Output the (X, Y) coordinate of the center of the cell containing the given text.  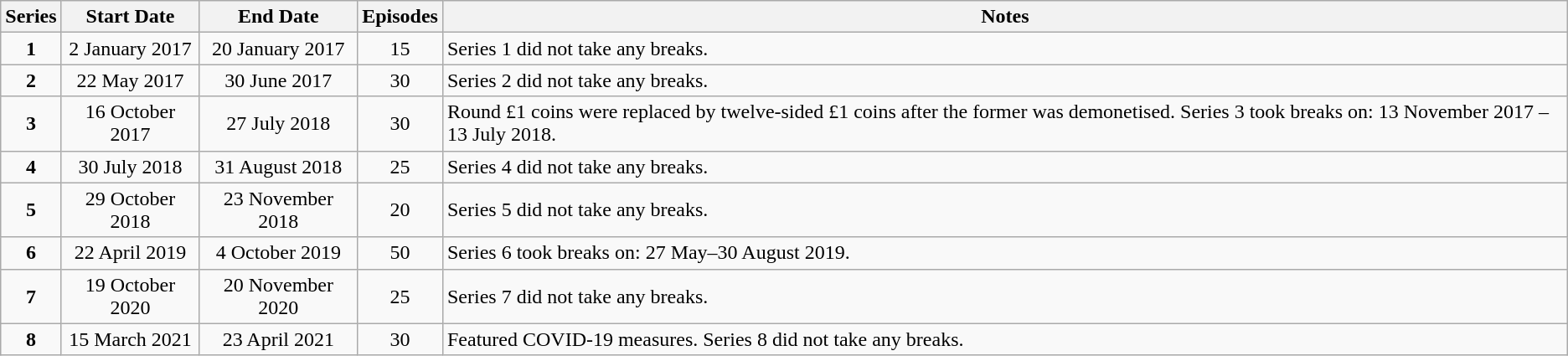
3 (31, 124)
Series 4 did not take any breaks. (1005, 167)
Notes (1005, 17)
Series 6 took breaks on: 27 May–30 August 2019. (1005, 253)
15 (400, 49)
6 (31, 253)
20 (400, 209)
End Date (278, 17)
22 April 2019 (131, 253)
Series (31, 17)
20 November 2020 (278, 297)
30 June 2017 (278, 80)
2 January 2017 (131, 49)
22 May 2017 (131, 80)
Series 7 did not take any breaks. (1005, 297)
30 July 2018 (131, 167)
2 (31, 80)
5 (31, 209)
20 January 2017 (278, 49)
4 October 2019 (278, 253)
50 (400, 253)
19 October 2020 (131, 297)
8 (31, 339)
7 (31, 297)
Series 2 did not take any breaks. (1005, 80)
Episodes (400, 17)
1 (31, 49)
15 March 2021 (131, 339)
29 October 2018 (131, 209)
31 August 2018 (278, 167)
16 October 2017 (131, 124)
Start Date (131, 17)
Round £1 coins were replaced by twelve-sided £1 coins after the former was demonetised. Series 3 took breaks on: 13 November 2017 – 13 July 2018. (1005, 124)
27 July 2018 (278, 124)
23 April 2021 (278, 339)
Series 5 did not take any breaks. (1005, 209)
23 November 2018 (278, 209)
4 (31, 167)
Featured COVID-19 measures. Series 8 did not take any breaks. (1005, 339)
Series 1 did not take any breaks. (1005, 49)
